Pinpoint the cell where the given text exists, returning its [x, y] midpoint coordinate. 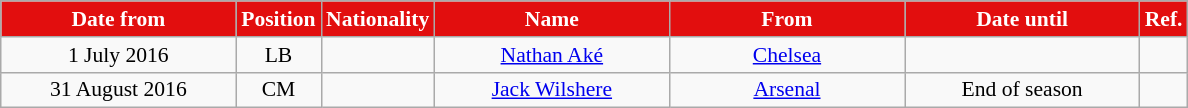
Date until [1022, 19]
Ref. [1164, 19]
Arsenal [786, 90]
31 August 2016 [118, 90]
From [786, 19]
LB [278, 55]
Position [278, 19]
End of season [1022, 90]
CM [278, 90]
Name [552, 19]
Jack Wilshere [552, 90]
Nathan Aké [552, 55]
Date from [118, 19]
1 July 2016 [118, 55]
Nationality [378, 19]
Chelsea [786, 55]
